Scan for the cell matching the given text and deliver its [x, y] coordinate at center. 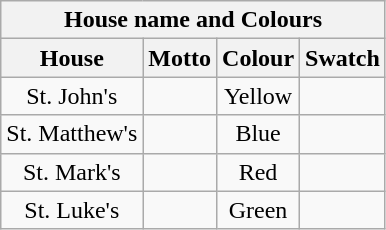
House [72, 58]
St. John's [72, 96]
St. Mark's [72, 172]
Red [258, 172]
Blue [258, 134]
Green [258, 210]
Colour [258, 58]
St. Luke's [72, 210]
Swatch [343, 58]
Motto [180, 58]
St. Matthew's [72, 134]
House name and Colours [194, 20]
Yellow [258, 96]
